Provide the [x, y] coordinate of the cell's center where the given text is located.  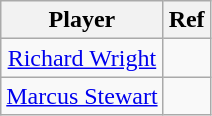
Marcus Stewart [82, 96]
Player [82, 20]
Richard Wright [82, 58]
Ref [186, 20]
